Capture the cell that displays the provided text and extract its [x, y] central coordinate. 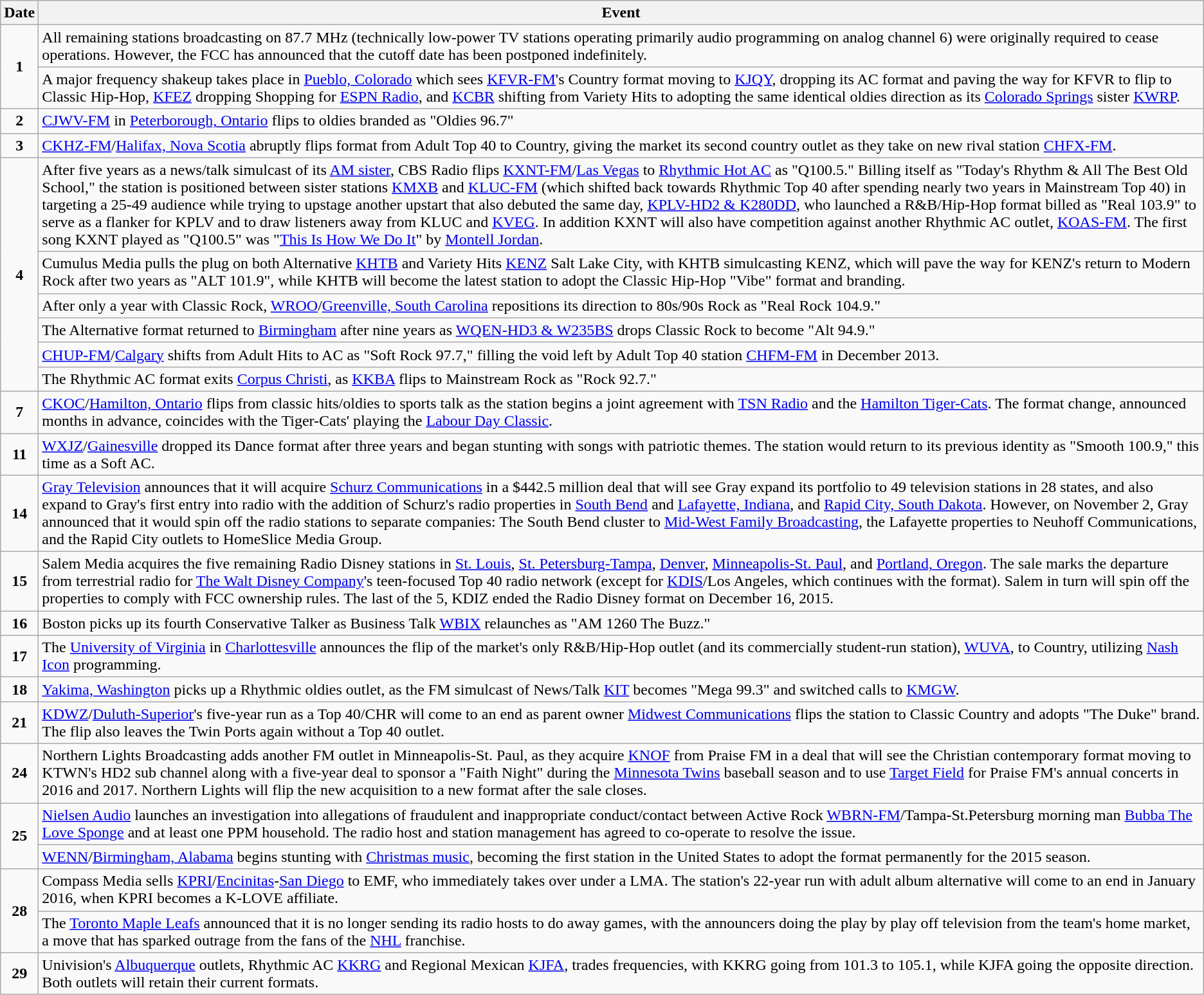
18 [19, 689]
Date [19, 13]
CHUP-FM/Calgary shifts from Adult Hits to AC as "Soft Rock 97.7," filling the void left by Adult Top 40 station CHFM-FM in December 2013. [621, 354]
2 [19, 121]
16 [19, 623]
Event [621, 13]
17 [19, 656]
21 [19, 723]
28 [19, 911]
Yakima, Washington picks up a Rhythmic oldies outlet, as the FM simulcast of News/Talk KIT becomes "Mega 99.3" and switched calls to KMGW. [621, 689]
3 [19, 145]
4 [19, 274]
Boston picks up its fourth Conservative Talker as Business Talk WBIX relaunches as "AM 1260 The Buzz." [621, 623]
14 [19, 513]
11 [19, 454]
CJWV-FM in Peterborough, Ontario flips to oldies branded as "Oldies 96.7" [621, 121]
24 [19, 773]
7 [19, 412]
15 [19, 581]
The Alternative format returned to Birmingham after nine years as WQEN-HD3 & W235BS drops Classic Rock to become "Alt 94.9." [621, 330]
After only a year with Classic Rock, WROO/Greenville, South Carolina repositions its direction to 80s/90s Rock as "Real Rock 104.9." [621, 306]
25 [19, 836]
The Rhythmic AC format exits Corpus Christi, as KKBA flips to Mainstream Rock as "Rock 92.7." [621, 379]
1 [19, 67]
29 [19, 974]
